Output the (X, Y) coordinate of the center of the cell containing the given text.  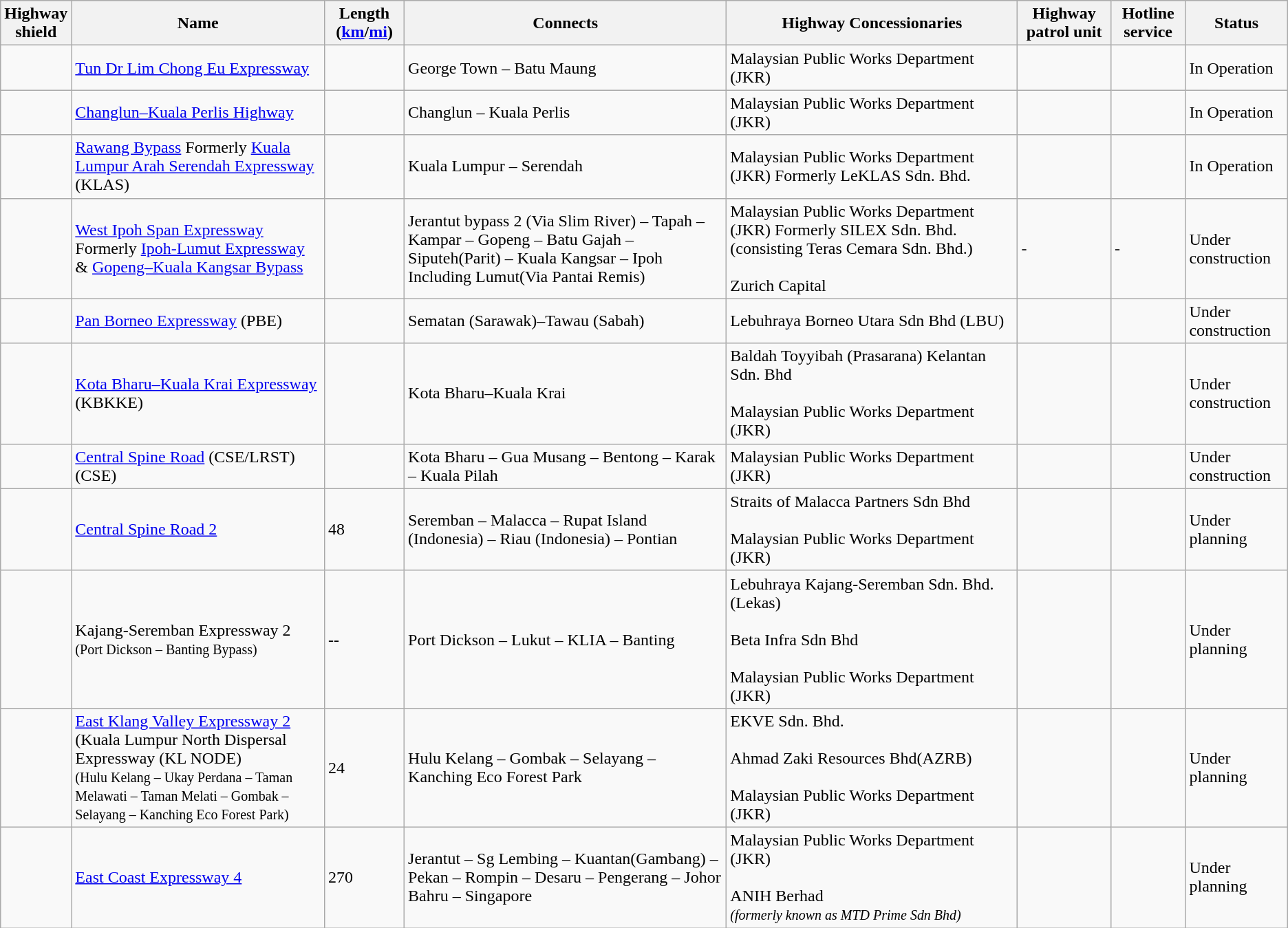
Highway patrol unit (1064, 23)
Status (1236, 23)
Pan Borneo Expressway (PBE) (198, 321)
Kota Bharu – Gua Musang – Bentong – Karak – Kuala Pilah (566, 466)
Name (198, 23)
Sematan (Sarawak)–Tawau (Sabah) (566, 321)
EKVE Sdn. Bhd. Ahmad Zaki Resources Bhd(AZRB) Malaysian Public Works Department (JKR) (872, 768)
Changlun–Kuala Perlis Highway (198, 113)
Seremban – Malacca – Rupat Island (Indonesia) – Riau (Indonesia) – Pontian (566, 530)
24 (365, 768)
Port Dickson – Lukut – KLIA – Banting (566, 639)
Malaysian Public Works Department (JKR)ANIH Berhad(formerly known as MTD Prime Sdn Bhd) (872, 877)
Central Spine Road 2 (198, 530)
Kota Bharu–Kuala Krai Expressway (KBKKE) (198, 393)
Malaysian Public Works Department (JKR) Formerly SILEX Sdn. Bhd. (consisting Teras Cemara Sdn. Bhd.) Zurich Capital (872, 248)
Highway Concessionaries (872, 23)
Jerantut – Sg Lembing – Kuantan(Gambang) – Pekan – Rompin – Desaru – Pengerang – Johor Bahru – Singapore (566, 877)
Baldah Toyyibah (Prasarana) Kelantan Sdn. BhdMalaysian Public Works Department (JKR) (872, 393)
Lebuhraya Borneo Utara Sdn Bhd (LBU) (872, 321)
Central Spine Road (CSE/LRST) (CSE) (198, 466)
48 (365, 530)
Kajang-Seremban Expressway 2 (Port Dickson – Banting Bypass) (198, 639)
George Town – Batu Maung (566, 67)
Lebuhraya Kajang-Seremban Sdn. Bhd. (Lekas) Beta Infra Sdn Bhd Malaysian Public Works Department (JKR) (872, 639)
-- (365, 639)
Highwayshield (36, 23)
Jerantut bypass 2 (Via Slim River) – Tapah – Kampar – Gopeng – Batu Gajah – Siputeh(Parit) – Kuala Kangsar – Ipoh Including Lumut(Via Pantai Remis) (566, 248)
Straits of Malacca Partners Sdn Bhd Malaysian Public Works Department (JKR) (872, 530)
Connects (566, 23)
Changlun – Kuala Perlis (566, 113)
Hotline service (1148, 23)
Length (km/mi) (365, 23)
270 (365, 877)
Hulu Kelang – Gombak – Selayang – Kanching Eco Forest Park (566, 768)
Tun Dr Lim Chong Eu Expressway (198, 67)
Malaysian Public Works Department (JKR) Formerly LeKLAS Sdn. Bhd. (872, 166)
East Coast Expressway 4 (198, 877)
West Ipoh Span Expressway Formerly Ipoh-Lumut Expressway & Gopeng–Kuala Kangsar Bypass (198, 248)
Kuala Lumpur – Serendah (566, 166)
Kota Bharu–Kuala Krai (566, 393)
Rawang Bypass Formerly Kuala Lumpur Arah Serendah Expressway (KLAS) (198, 166)
